Pinpoint the cell where the given text exists, returning its (x, y) midpoint coordinate. 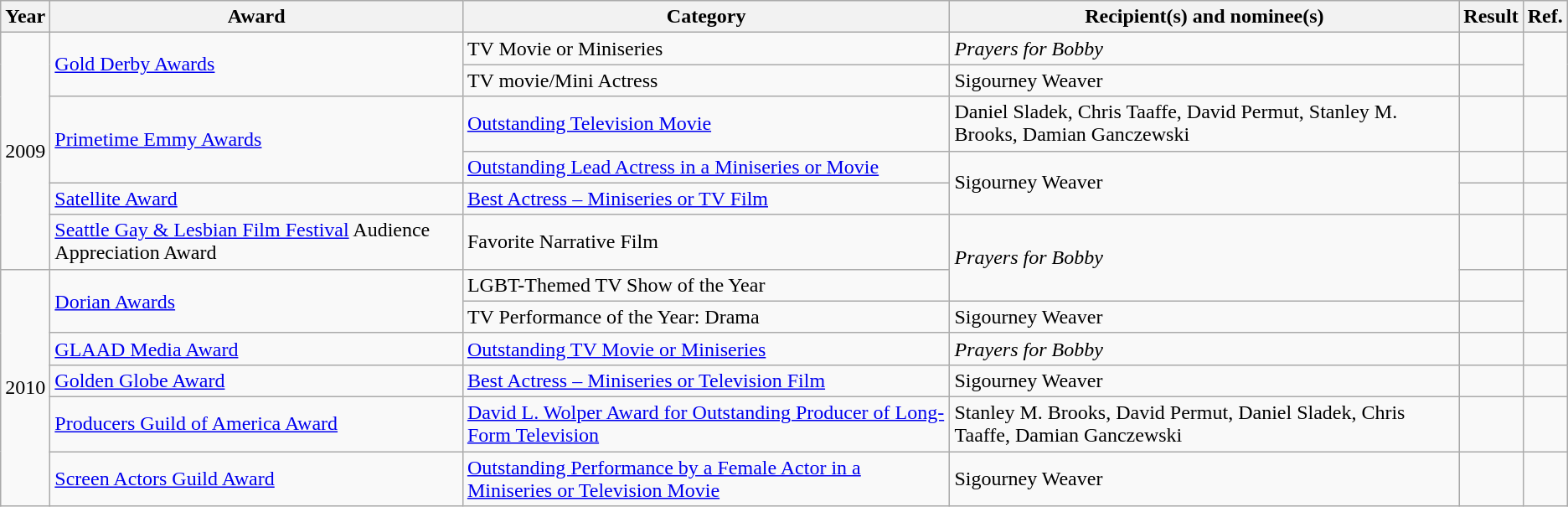
2009 (25, 151)
Outstanding Television Movie (706, 124)
Recipient(s) and nominee(s) (1204, 17)
Ref. (1545, 17)
Satellite Award (256, 199)
Year (25, 17)
David L. Wolper Award for Outstanding Producer of Long-Form Television (706, 424)
Daniel Sladek, Chris Taaffe, David Permut, Stanley M. Brooks, Damian Ganczewski (1204, 124)
Screen Actors Guild Award (256, 478)
2010 (25, 387)
Award (256, 17)
Golden Globe Award (256, 380)
Category (706, 17)
Favorite Narrative Film (706, 241)
Primetime Emmy Awards (256, 139)
Gold Derby Awards (256, 65)
Seattle Gay & Lesbian Film Festival Audience Appreciation Award (256, 241)
Best Actress – Miniseries or TV Film (706, 199)
TV Performance of the Year: Drama (706, 317)
TV movie/Mini Actress (706, 80)
Dorian Awards (256, 301)
Producers Guild of America Award (256, 424)
Result (1491, 17)
TV Movie or Miniseries (706, 49)
GLAAD Media Award (256, 349)
Outstanding Lead Actress in a Miniseries or Movie (706, 167)
Best Actress – Miniseries or Television Film (706, 380)
LGBT-Themed TV Show of the Year (706, 285)
Stanley M. Brooks, David Permut, Daniel Sladek, Chris Taaffe, Damian Ganczewski (1204, 424)
Outstanding TV Movie or Miniseries (706, 349)
Outstanding Performance by a Female Actor in a Miniseries or Television Movie (706, 478)
